Search for the cell housing the specified text and yield its [X, Y] center coordinate. 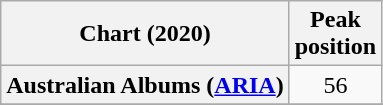
Peakposition [335, 34]
56 [335, 85]
Chart (2020) [145, 34]
Australian Albums (ARIA) [145, 85]
